Search for the cell housing the specified text and yield its [x, y] center coordinate. 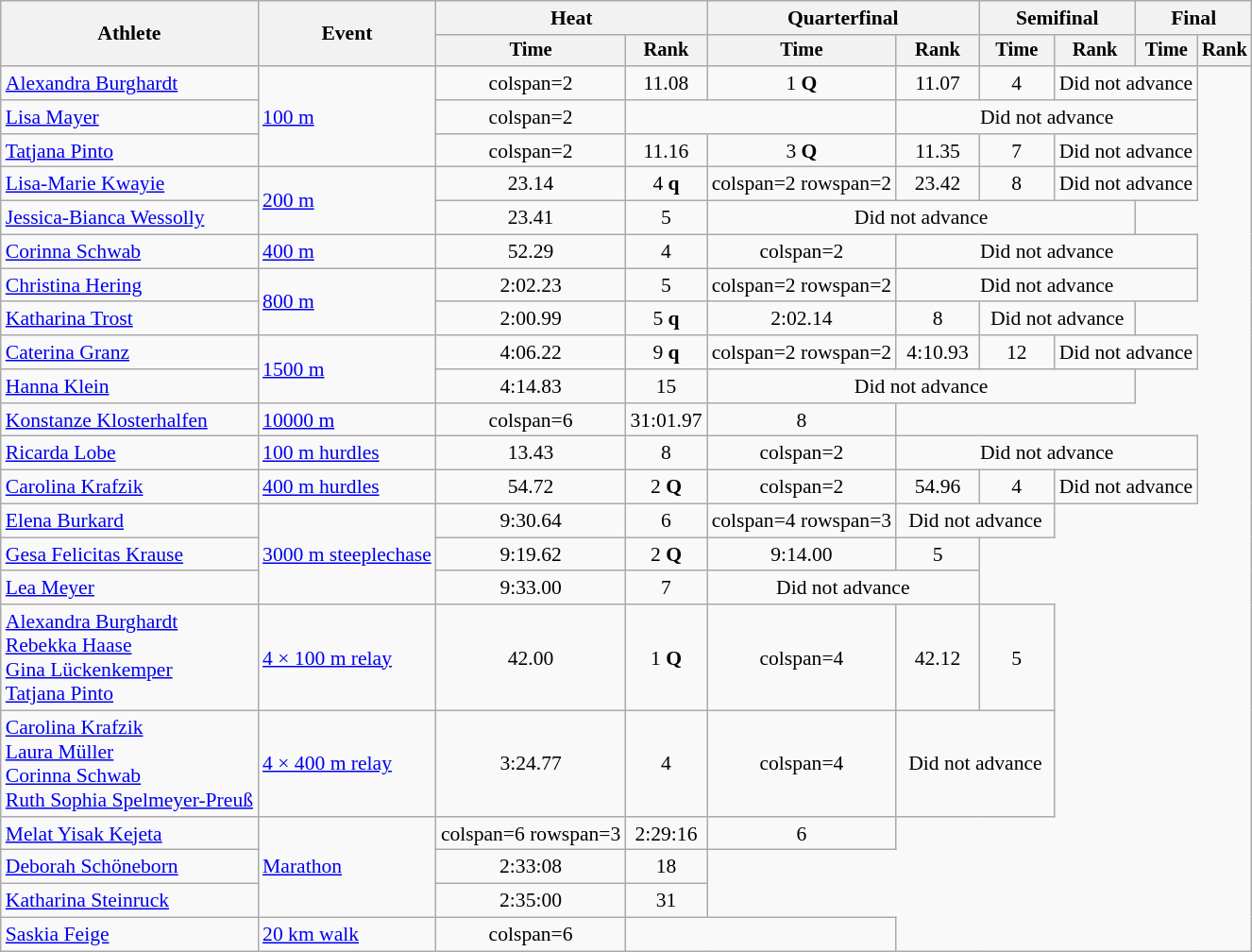
Katharina Steinruck [129, 901]
Lisa-Marie Kwayie [129, 184]
9 q [666, 352]
100 m hurdles [347, 453]
52.29 [531, 252]
23.41 [531, 218]
4 × 100 m relay [347, 657]
Athlete [129, 34]
colspan=6 rowspan=3 [531, 834]
13.43 [531, 453]
Elena Burkard [129, 521]
Ricarda Lobe [129, 453]
Lisa Mayer [129, 117]
2:35:00 [531, 901]
Corinna Schwab [129, 252]
2:00.99 [531, 319]
12 [1017, 352]
4 q [666, 184]
4:06.22 [531, 352]
31 [666, 901]
Melat Yisak Kejeta [129, 834]
23.14 [531, 184]
18 [666, 867]
Deborah Schöneborn [129, 867]
Event [347, 34]
54.72 [531, 487]
Caterina Granz [129, 352]
11.35 [938, 151]
Katharina Trost [129, 319]
54.96 [938, 487]
11.08 [666, 83]
4:10.93 [938, 352]
20 km walk [347, 935]
4:14.83 [531, 386]
10000 m [347, 420]
31:01.97 [666, 420]
Marathon [347, 867]
9:19.62 [531, 554]
100 m [347, 117]
15 [666, 386]
9:33.00 [531, 588]
2:33:08 [531, 867]
Semifinal [1057, 18]
11.16 [666, 151]
colspan=4 rowspan=3 [803, 521]
1500 m [347, 368]
3 Q [803, 151]
400 m [347, 252]
4 × 400 m relay [347, 764]
2:29:16 [666, 834]
Final [1193, 18]
Carolina KrafzikLaura MüllerCorinna SchwabRuth Sophia Spelmeyer-Preuß [129, 764]
Heat [572, 18]
Quarterfinal [843, 18]
42.12 [938, 657]
400 m hurdles [347, 487]
Alexandra Burghardt [129, 83]
2:02.23 [531, 285]
Saskia Feige [129, 935]
Christina Hering [129, 285]
Gesa Felicitas Krause [129, 554]
800 m [347, 302]
Tatjana Pinto [129, 151]
Carolina Krafzik [129, 487]
200 m [347, 200]
23.42 [938, 184]
9:14.00 [803, 554]
9:30.64 [531, 521]
Lea Meyer [129, 588]
42.00 [531, 657]
3000 m steeplechase [347, 555]
Alexandra BurghardtRebekka HaaseGina LückenkemperTatjana Pinto [129, 657]
Hanna Klein [129, 386]
Jessica-Bianca Wessolly [129, 218]
3:24.77 [531, 764]
Konstanze Klosterhalfen [129, 420]
2:02.14 [803, 319]
11.07 [938, 83]
5 q [666, 319]
